Pinpoint the cell where the given text exists, returning its (x, y) midpoint coordinate. 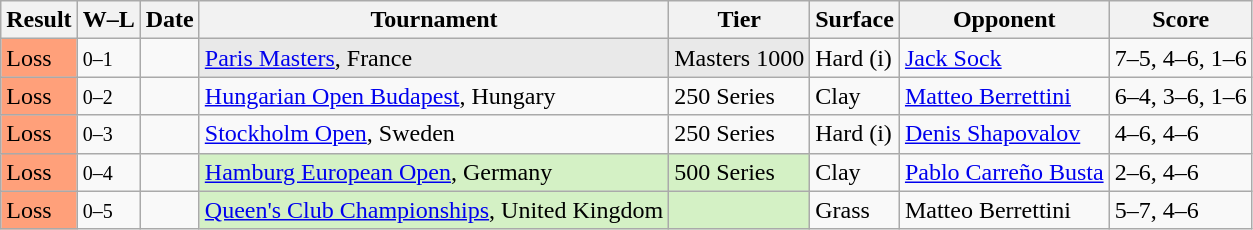
5–7, 4–6 (1180, 210)
Score (1180, 20)
Jack Sock (1004, 58)
0–2 (108, 96)
Opponent (1004, 20)
Grass (855, 210)
500 Series (740, 172)
0–3 (108, 134)
Surface (855, 20)
Tournament (434, 20)
4–6, 4–6 (1180, 134)
Date (170, 20)
Queen's Club Championships, United Kingdom (434, 210)
Masters 1000 (740, 58)
Paris Masters, France (434, 58)
7–5, 4–6, 1–6 (1180, 58)
2–6, 4–6 (1180, 172)
0–4 (108, 172)
0–1 (108, 58)
Pablo Carreño Busta (1004, 172)
Tier (740, 20)
W–L (108, 20)
6–4, 3–6, 1–6 (1180, 96)
Denis Shapovalov (1004, 134)
Hamburg European Open, Germany (434, 172)
Hungarian Open Budapest, Hungary (434, 96)
Stockholm Open, Sweden (434, 134)
0–5 (108, 210)
Result (39, 20)
